Locate the cell with the specified text and output its [x, y] center coordinate. 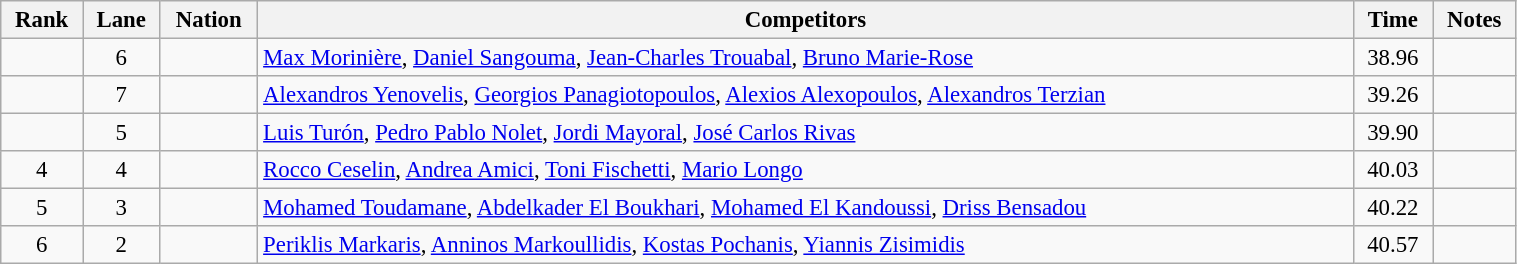
Time [1392, 20]
Alexandros Yenovelis, Georgios Panagiotopoulos, Alexios Alexopoulos, Alexandros Terzian [806, 95]
39.90 [1392, 133]
Periklis Markaris, Anninos Markoullidis, Kostas Pochanis, Yiannis Zisimidis [806, 245]
Nation [209, 20]
38.96 [1392, 58]
Luis Turón, Pedro Pablo Nolet, Jordi Mayoral, José Carlos Rivas [806, 133]
Rocco Ceselin, Andrea Amici, Toni Fischetti, Mario Longo [806, 170]
2 [122, 245]
40.03 [1392, 170]
Rank [42, 20]
Notes [1474, 20]
40.22 [1392, 208]
40.57 [1392, 245]
Max Morinière, Daniel Sangouma, Jean-Charles Trouabal, Bruno Marie-Rose [806, 58]
Competitors [806, 20]
7 [122, 95]
Mohamed Toudamane, Abdelkader El Boukhari, Mohamed El Kandoussi, Driss Bensadou [806, 208]
3 [122, 208]
Lane [122, 20]
39.26 [1392, 95]
